Determine the (x, y) coordinate at the center of the cell enclosing the given text.  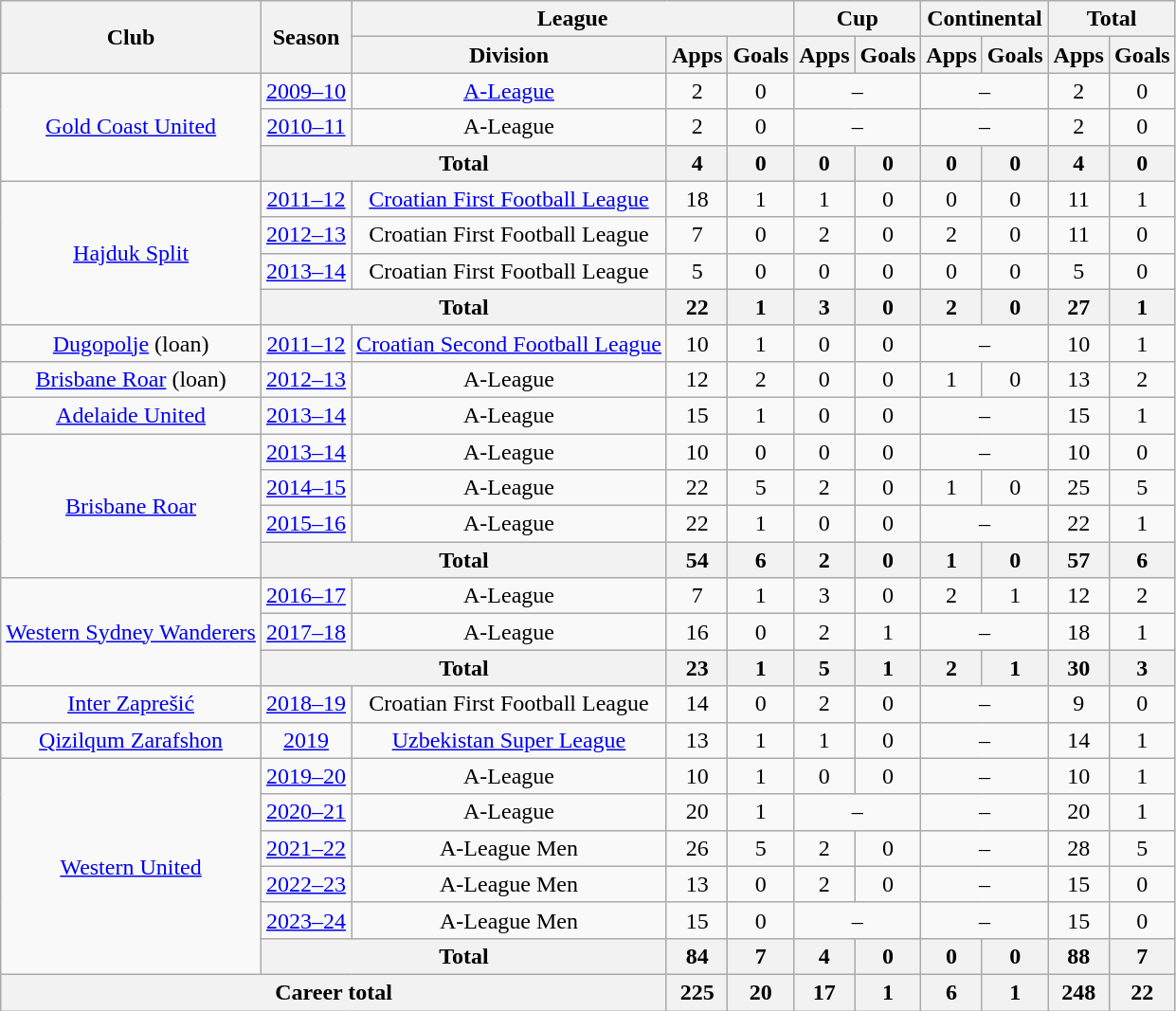
2015–16 (305, 524)
248 (1078, 992)
2021–22 (305, 848)
Career total (334, 992)
25 (1078, 488)
27 (1078, 307)
Season (305, 37)
Gold Coast United (131, 127)
54 (697, 560)
16 (697, 632)
30 (1078, 668)
Adelaide United (131, 415)
Uzbekistan Super League (508, 740)
Croatian Second Football League (508, 343)
Cup (858, 19)
2016–17 (305, 596)
Western United (131, 866)
2020–21 (305, 812)
2023–24 (305, 920)
2014–15 (305, 488)
84 (697, 956)
2018–19 (305, 704)
9 (1078, 704)
Western Sydney Wanderers (131, 632)
57 (1078, 560)
17 (824, 992)
28 (1078, 848)
Brisbane Roar (131, 506)
Inter Zaprešić (131, 704)
2017–18 (305, 632)
23 (697, 668)
225 (697, 992)
88 (1078, 956)
Division (508, 55)
League (572, 19)
Dugopolje (loan) (131, 343)
2022–23 (305, 884)
26 (697, 848)
Continental (985, 19)
2010–11 (305, 127)
2019–20 (305, 776)
Club (131, 37)
Hajduk Split (131, 253)
Qizilqum Zarafshon (131, 740)
2019 (305, 740)
Brisbane Roar (loan) (131, 379)
2009–10 (305, 91)
